Return (X, Y) of the center of cell containing provided text 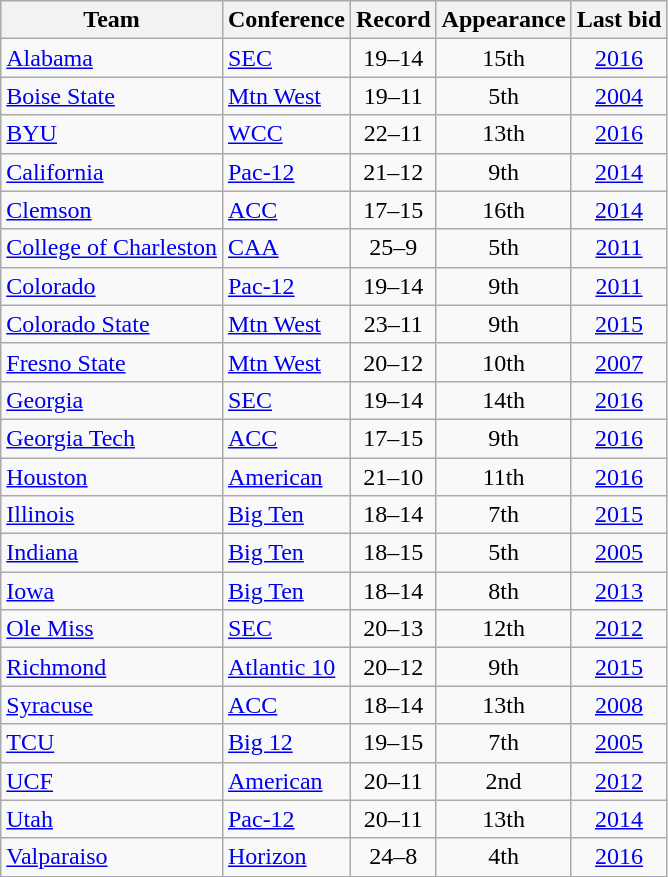
Last bid (619, 20)
2nd (504, 781)
Appearance (504, 20)
19–15 (393, 743)
21–10 (393, 477)
TCU (112, 743)
16th (504, 210)
Boise State (112, 96)
18–15 (393, 553)
10th (504, 362)
Atlantic 10 (286, 667)
Ole Miss (112, 629)
2007 (619, 362)
Georgia (112, 400)
4th (504, 857)
Colorado State (112, 324)
Record (393, 20)
Valparaiso (112, 857)
12th (504, 629)
BYU (112, 134)
Indiana (112, 553)
Clemson (112, 210)
Georgia Tech (112, 438)
24–8 (393, 857)
Richmond (112, 667)
8th (504, 591)
25–9 (393, 248)
23–11 (393, 324)
Illinois (112, 515)
Team (112, 20)
20–13 (393, 629)
14th (504, 400)
21–12 (393, 172)
Syracuse (112, 705)
Houston (112, 477)
Iowa (112, 591)
Big 12 (286, 743)
Horizon (286, 857)
19–11 (393, 96)
2008 (619, 705)
Conference (286, 20)
UCF (112, 781)
2004 (619, 96)
College of Charleston (112, 248)
11th (504, 477)
2013 (619, 591)
Fresno State (112, 362)
California (112, 172)
CAA (286, 248)
Colorado (112, 286)
Alabama (112, 58)
Utah (112, 819)
15th (504, 58)
WCC (286, 134)
22–11 (393, 134)
